Return the [X, Y] coordinate for the center point of the cell that contains the specified text.  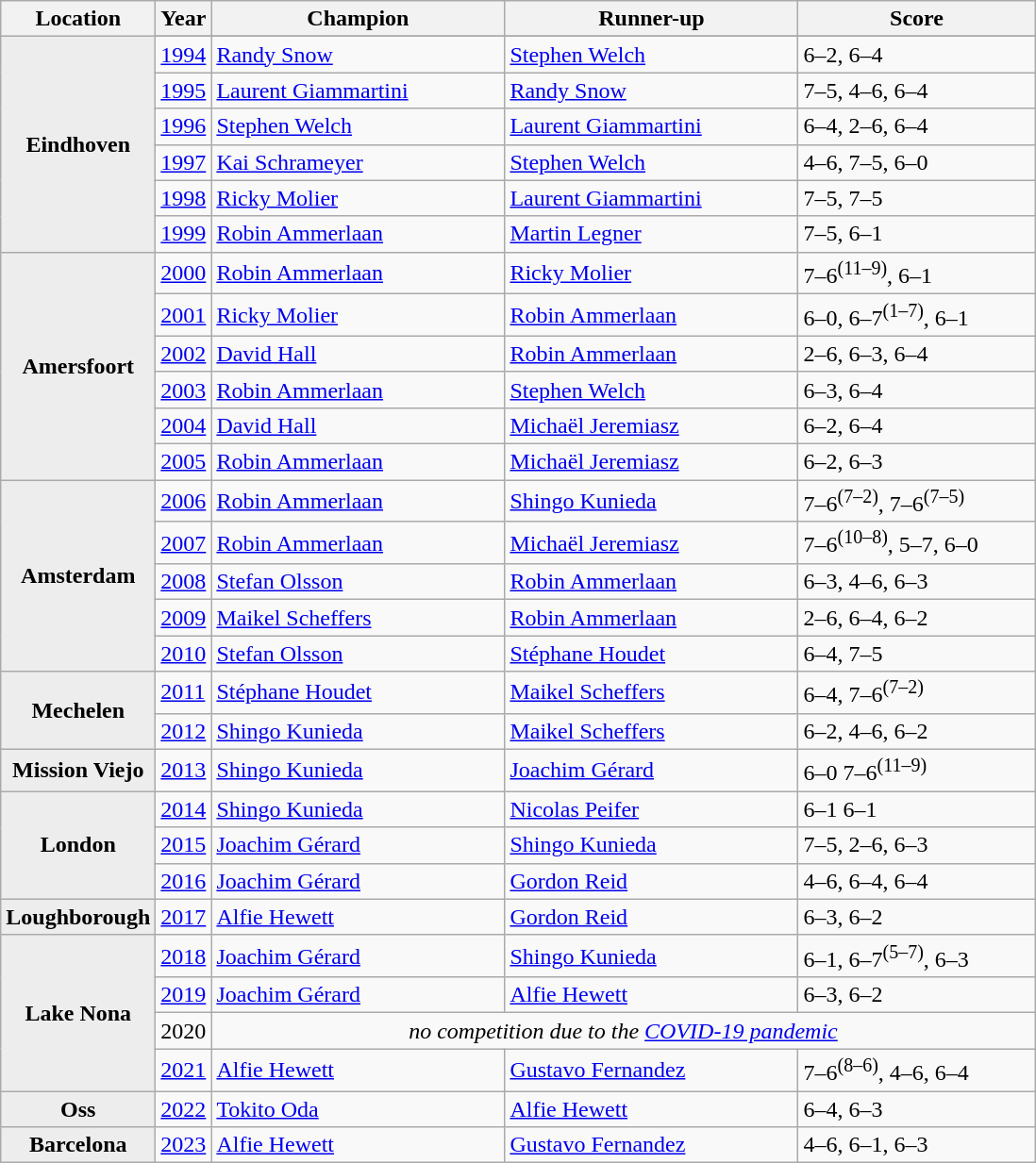
2023 [183, 1145]
6–4, 7–6(7–2) [917, 692]
2018 [183, 956]
2011 [183, 692]
7–6(8–6), 4–6, 6–4 [917, 1070]
6–4, 2–6, 6–4 [917, 126]
Champion [359, 19]
Runner-up [651, 19]
Kai Schrameyer [359, 162]
Location [78, 19]
6–3, 4–6, 6–3 [917, 582]
2010 [183, 654]
7–5, 4–6, 6–4 [917, 91]
7–5, 7–5 [917, 198]
2006 [183, 502]
1996 [183, 126]
7–5, 2–6, 6–3 [917, 845]
Oss [78, 1108]
1997 [183, 162]
2003 [183, 390]
2015 [183, 845]
6–3, 6–4 [917, 390]
2017 [183, 917]
4–6, 6–4, 6–4 [917, 881]
2008 [183, 582]
Mission Viejo [78, 770]
7–5, 6–1 [917, 234]
2004 [183, 425]
1999 [183, 234]
4–6, 7–5, 6–0 [917, 162]
Eindhoven [78, 144]
2–6, 6–3, 6–4 [917, 354]
Score [917, 19]
2009 [183, 618]
1994 [183, 55]
2013 [183, 770]
6–1 6–1 [917, 809]
Lake Nona [78, 1013]
1995 [183, 91]
no competition due to the COVID-19 pandemic [623, 1031]
7–6(10–8), 5–7, 6–0 [917, 543]
6–0 7–6(11–9) [917, 770]
2012 [183, 731]
2002 [183, 354]
Amsterdam [78, 575]
Loughborough [78, 917]
1998 [183, 198]
6–2, 4–6, 6–2 [917, 731]
6–1, 6–7(5–7), 6–3 [917, 956]
2016 [183, 881]
2005 [183, 461]
2–6, 6–4, 6–2 [917, 618]
6–4, 7–5 [917, 654]
2020 [183, 1031]
7–6(7–2), 7–6(7–5) [917, 502]
2022 [183, 1108]
Mechelen [78, 711]
2001 [183, 315]
Martin Legner [651, 234]
2014 [183, 809]
7–6(11–9), 6–1 [917, 274]
Year [183, 19]
4–6, 6–1, 6–3 [917, 1145]
Barcelona [78, 1145]
London [78, 845]
2000 [183, 274]
Amersfoort [78, 366]
2007 [183, 543]
2019 [183, 995]
Tokito Oda [359, 1108]
6–4, 6–3 [917, 1108]
6–0, 6–7(1–7), 6–1 [917, 315]
Nicolas Peifer [651, 809]
2021 [183, 1070]
6–2, 6–3 [917, 461]
